Detect which cell encompasses the target text, then output its [X, Y] center coordinate. 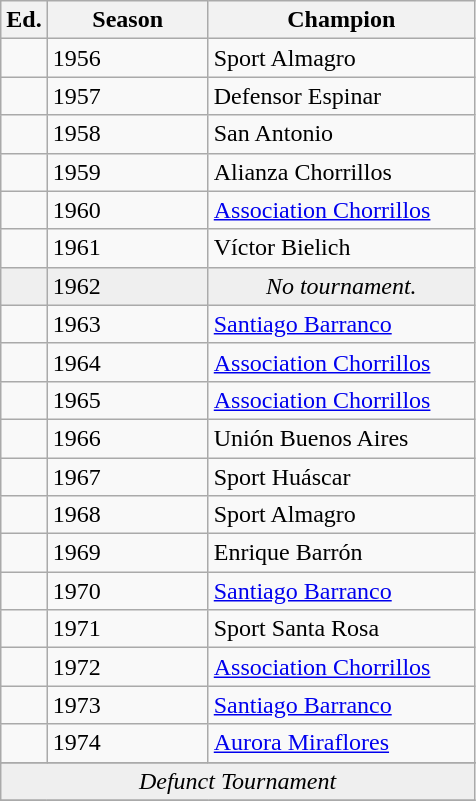
Defensor Espinar [341, 96]
1972 [128, 667]
1959 [128, 172]
1968 [128, 515]
Defunct Tournament [238, 781]
1956 [128, 58]
1958 [128, 134]
1961 [128, 248]
Season [128, 20]
1966 [128, 438]
Alianza Chorrillos [341, 172]
1970 [128, 591]
Enrique Barrón [341, 553]
No tournament. [341, 286]
1971 [128, 629]
Unión Buenos Aires [341, 438]
1964 [128, 362]
Ed. [24, 20]
1963 [128, 324]
1973 [128, 705]
San Antonio [341, 134]
1965 [128, 400]
1957 [128, 96]
1962 [128, 286]
1974 [128, 743]
Víctor Bielich [341, 248]
1960 [128, 210]
1969 [128, 553]
Sport Huáscar [341, 477]
1967 [128, 477]
Aurora Miraflores [341, 743]
Champion [341, 20]
Sport Santa Rosa [341, 629]
